Capture the cell that displays the provided text and extract its [x, y] central coordinate. 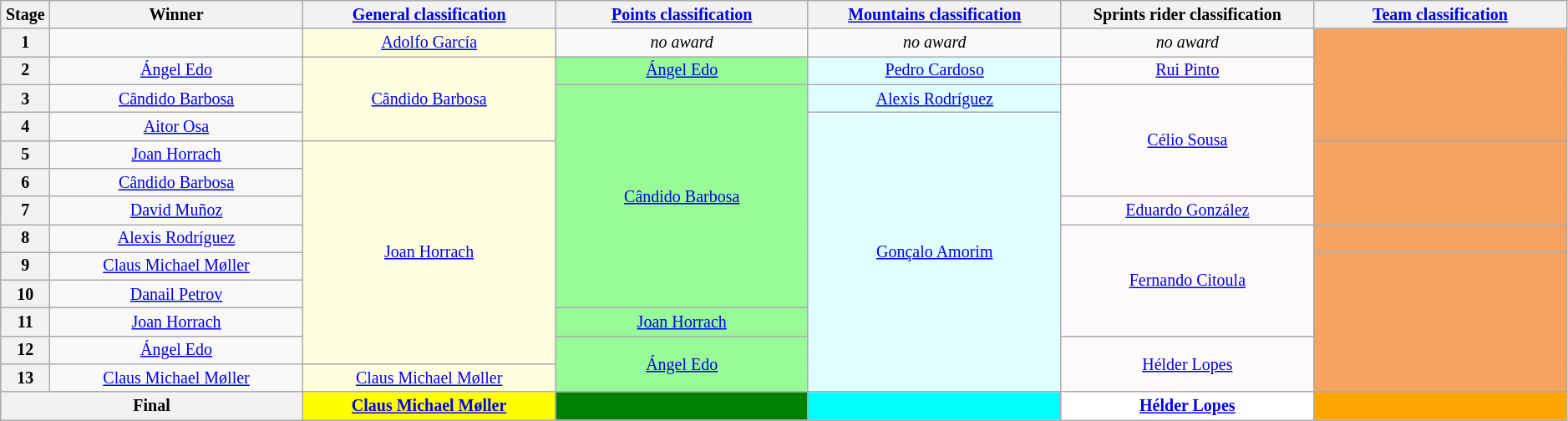
11 [25, 322]
Célio Sousa [1188, 140]
6 [25, 182]
4 [25, 127]
Gonçalo Amorim [934, 252]
Eduardo González [1188, 210]
Mountains classification [934, 15]
8 [25, 239]
13 [25, 378]
Team classification [1440, 15]
Rui Pinto [1188, 70]
10 [25, 294]
Aitor Osa [177, 127]
Sprints rider classification [1188, 15]
Adolfo García [429, 43]
General classification [429, 15]
Pedro Cardoso [934, 70]
Points classification [682, 15]
1 [25, 43]
Fernando Citoula [1188, 281]
Final [152, 406]
3 [25, 99]
12 [25, 351]
9 [25, 266]
David Muñoz [177, 210]
Winner [177, 15]
2 [25, 70]
Danail Petrov [177, 294]
Stage [25, 15]
7 [25, 210]
5 [25, 154]
